From the cell containing the given text, extract its center point as (X, Y) coordinate. 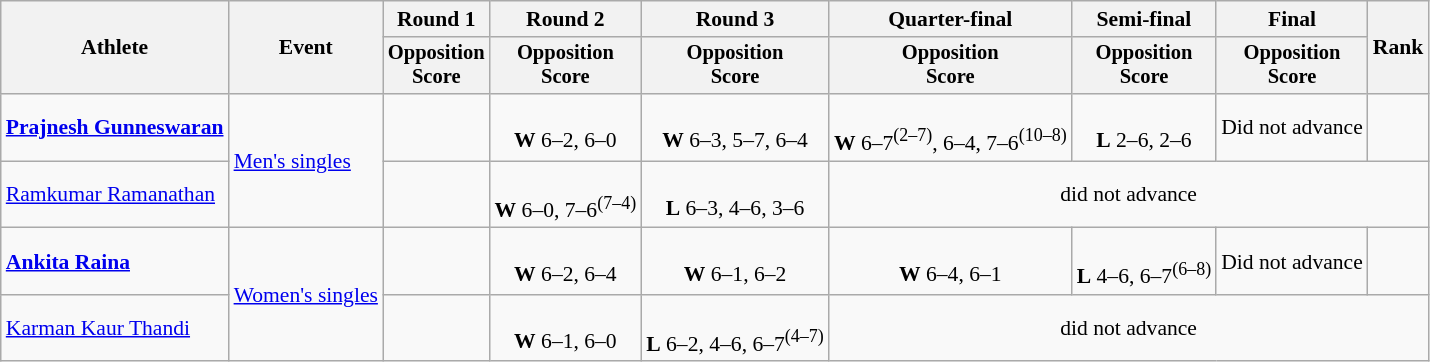
Karman Kaur Thandi (115, 328)
Round 1 (436, 19)
W 6–3, 5–7, 6–4 (735, 128)
L 2–6, 2–6 (1144, 128)
W 6–2, 6–0 (566, 128)
Final (1292, 19)
Prajnesh Gunneswaran (115, 128)
Quarter-final (950, 19)
Round 2 (566, 19)
W 6–4, 6–1 (950, 262)
L 6–2, 4–6, 6–7(4–7) (735, 328)
Athlete (115, 48)
Ramkumar Ramanathan (115, 194)
Rank (1398, 48)
W 6–7(2–7), 6–4, 7–6(10–8) (950, 128)
W 6–1, 6–0 (566, 328)
Semi-final (1144, 19)
Men's singles (306, 161)
W 6–2, 6–4 (566, 262)
Event (306, 48)
Ankita Raina (115, 262)
Women's singles (306, 295)
Round 3 (735, 19)
L 6–3, 4–6, 3–6 (735, 194)
W 6–1, 6–2 (735, 262)
W 6–0, 7–6(7–4) (566, 194)
L 4–6, 6–7(6–8) (1144, 262)
